Extract the (X, Y) coordinate from the center of the cell holding the provided text.  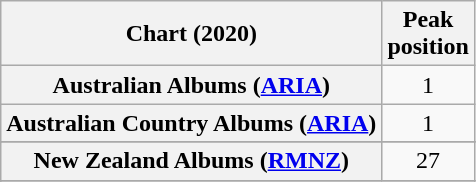
Peakposition (428, 34)
Australian Albums (ARIA) (192, 85)
Australian Country Albums (ARIA) (192, 123)
Chart (2020) (192, 34)
New Zealand Albums (RMNZ) (192, 161)
27 (428, 161)
